Detect which cell encompasses the target text, then output its [X, Y] center coordinate. 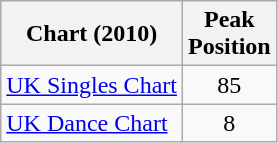
PeakPosition [229, 34]
8 [229, 123]
Chart (2010) [92, 34]
85 [229, 85]
UK Dance Chart [92, 123]
UK Singles Chart [92, 85]
